For the text-containing cell, return its midpoint in (X, Y) coordinate format. 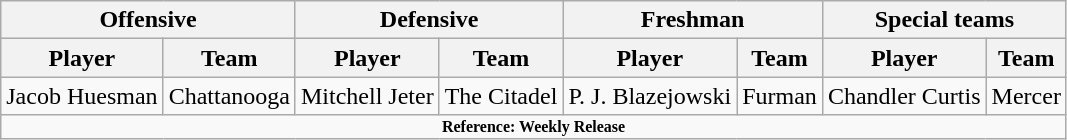
Chattanooga (229, 96)
Special teams (944, 20)
Jacob Huesman (82, 96)
Defensive (428, 20)
Mitchell Jeter (367, 96)
Furman (780, 96)
The Citadel (501, 96)
Offensive (148, 20)
Mercer (1026, 96)
P. J. Blazejowski (650, 96)
Freshman (692, 20)
Chandler Curtis (904, 96)
Reference: Weekly Release (534, 127)
